Detect which cell encompasses the target text, then output its (X, Y) center coordinate. 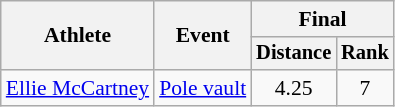
4.25 (294, 88)
Pole vault (202, 88)
Rank (365, 54)
Distance (294, 54)
Ellie McCartney (78, 88)
7 (365, 88)
Final (322, 19)
Event (202, 36)
Athlete (78, 36)
